From the cell containing the given text, extract its center point as (x, y) coordinate. 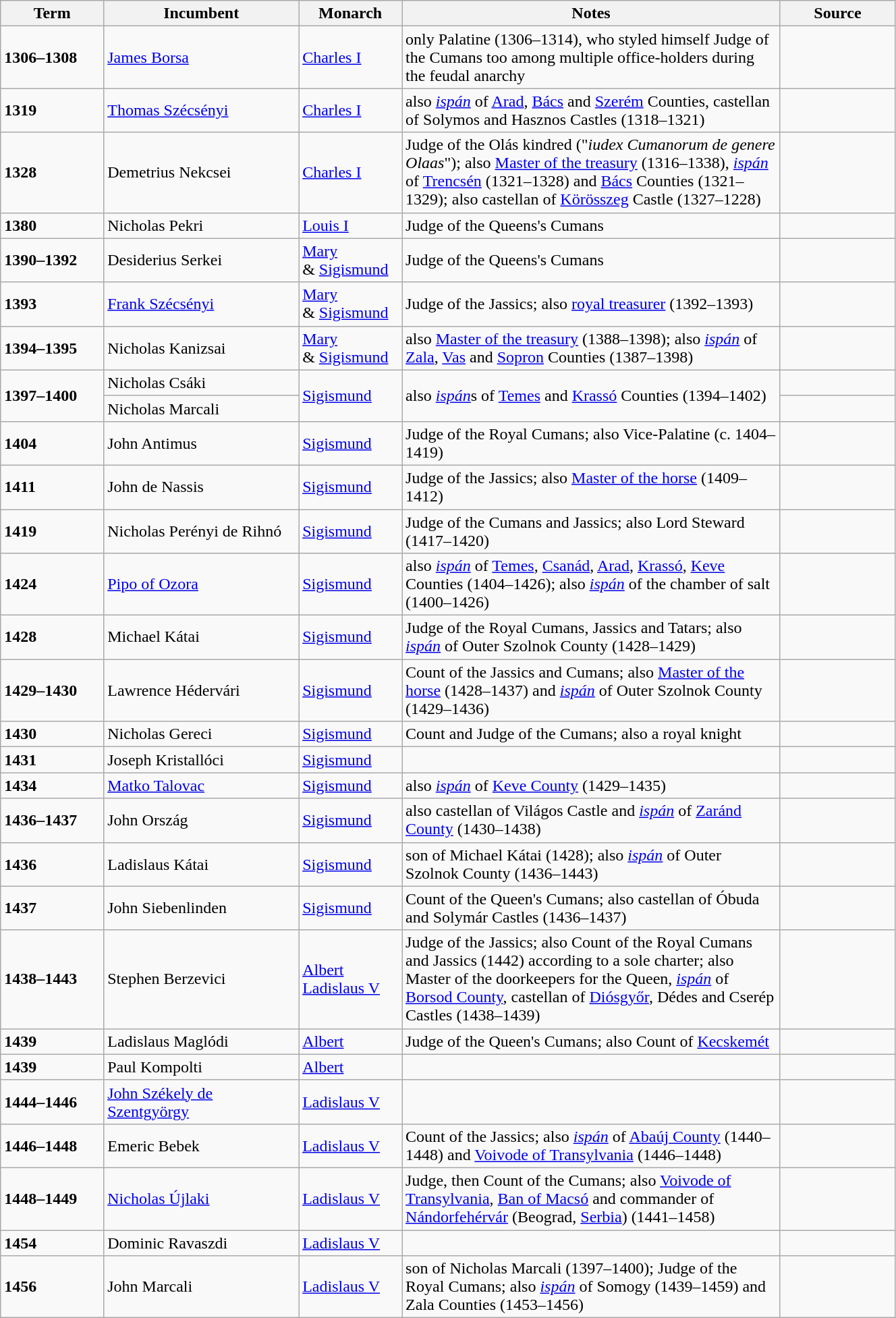
Judge of the Cumans and Jassics; also Lord Steward (1417–1420) (591, 530)
only Palatine (1306–1314), who styled himself Judge of the Cumans too among multiple office-holders during the feudal anarchy (591, 57)
James Borsa (201, 57)
1390–1392 (53, 260)
AlbertLadislaus V (351, 979)
Thomas Szécsényi (201, 111)
also Master of the treasury (1388–1398); also ispán of Zala, Vas and Sopron Counties (1387–1398) (591, 348)
Nicholas Újlaki (201, 1199)
1431 (53, 760)
Judge of the Jassics; also royal treasurer (1392–1393) (591, 304)
1428 (53, 637)
1436–1437 (53, 821)
Count of the Jassics and Cumans; also Master of the horse (1428–1437) and ispán of Outer Szolnok County (1429–1436) (591, 690)
Demetrius Nekcsei (201, 173)
1456 (53, 1287)
1404 (53, 443)
also ispáns of Temes and Krassó Counties (1394–1402) (591, 395)
also ispán of Temes, Csanád, Arad, Krassó, Keve Counties (1404–1426); also ispán of the chamber of salt (1400–1426) (591, 584)
Michael Kátai (201, 637)
Nicholas Kanizsai (201, 348)
John Székely de Szentgyörgy (201, 1101)
Frank Szécsényi (201, 304)
1430 (53, 734)
Judge of the Queen's Cumans; also Count of Kecskemét (591, 1041)
Paul Kompolti (201, 1067)
John Marcali (201, 1287)
1419 (53, 530)
1446–1448 (53, 1146)
Monarch (351, 13)
Louis I (351, 225)
1437 (53, 908)
1328 (53, 173)
1434 (53, 786)
Nicholas Marcali (201, 408)
1436 (53, 864)
also ispán of Keve County (1429–1435) (591, 786)
John Antimus (201, 443)
1397–1400 (53, 395)
Lawrence Hédervári (201, 690)
1424 (53, 584)
1380 (53, 225)
1411 (53, 487)
Ladislaus Maglódi (201, 1041)
Desiderius Serkei (201, 260)
Emeric Bebek (201, 1146)
son of Michael Kátai (1428); also ispán of Outer Szolnok County (1436–1443) (591, 864)
Ladislaus Kátai (201, 864)
1306–1308 (53, 57)
Nicholas Perényi de Rihnó (201, 530)
1454 (53, 1242)
Judge of the Royal Cumans, Jassics and Tatars; also ispán of Outer Szolnok County (1428–1429) (591, 637)
1319 (53, 111)
John de Nassis (201, 487)
John Ország (201, 821)
Term (53, 13)
Count of the Queen's Cumans; also castellan of Óbuda and Solymár Castles (1436–1437) (591, 908)
Incumbent (201, 13)
Source (837, 13)
1444–1446 (53, 1101)
1438–1443 (53, 979)
Count and Judge of the Cumans; also a royal knight (591, 734)
Judge, then Count of the Cumans; also Voivode of Transylvania, Ban of Macsó and commander of Nándorfehérvár (Beograd, Serbia) (1441–1458) (591, 1199)
Matko Talovac (201, 786)
son of Nicholas Marcali (1397–1400); Judge of the Royal Cumans; also ispán of Somogy (1439–1459) and Zala Counties (1453–1456) (591, 1287)
also ispán of Arad, Bács and Szerém Counties, castellan of Solymos and Hasznos Castles (1318–1321) (591, 111)
Dominic Ravaszdi (201, 1242)
Notes (591, 13)
Nicholas Gereci (201, 734)
Judge of the Jassics; also Master of the horse (1409–1412) (591, 487)
Stephen Berzevici (201, 979)
Nicholas Csáki (201, 383)
also castellan of Világos Castle and ispán of Zaránd County (1430–1438) (591, 821)
John Siebenlinden (201, 908)
1429–1430 (53, 690)
Nicholas Pekri (201, 225)
Count of the Jassics; also ispán of Abaúj County (1440–1448) and Voivode of Transylvania (1446–1448) (591, 1146)
Judge of the Royal Cumans; also Vice-Palatine (c. 1404–1419) (591, 443)
Pipo of Ozora (201, 584)
1393 (53, 304)
1394–1395 (53, 348)
1448–1449 (53, 1199)
Joseph Kristallóci (201, 760)
